Locate the cell with the specified text and output its (x, y) center coordinate. 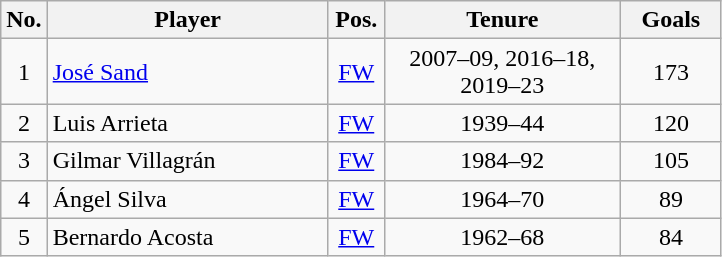
105 (670, 161)
Goals (670, 20)
2 (24, 123)
5 (24, 237)
2007–09, 2016–18, 2019–23 (502, 72)
Pos. (356, 20)
3 (24, 161)
173 (670, 72)
1964–70 (502, 199)
89 (670, 199)
1984–92 (502, 161)
1939–44 (502, 123)
No. (24, 20)
Ángel Silva (188, 199)
Player (188, 20)
José Sand (188, 72)
120 (670, 123)
Tenure (502, 20)
Luis Arrieta (188, 123)
4 (24, 199)
Bernardo Acosta (188, 237)
Gilmar Villagrán (188, 161)
84 (670, 237)
1 (24, 72)
1962–68 (502, 237)
